Detect which cell encompasses the target text, then output its (x, y) center coordinate. 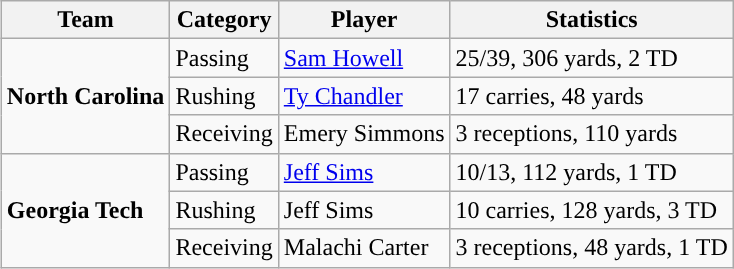
Category (224, 20)
Statistics (592, 20)
Team (86, 20)
Player (364, 20)
Emery Simmons (364, 134)
10 carries, 128 yards, 3 TD (592, 210)
Georgia Tech (86, 210)
3 receptions, 48 yards, 1 TD (592, 248)
North Carolina (86, 96)
Sam Howell (364, 58)
3 receptions, 110 yards (592, 134)
Ty Chandler (364, 96)
25/39, 306 yards, 2 TD (592, 58)
17 carries, 48 yards (592, 96)
10/13, 112 yards, 1 TD (592, 172)
Malachi Carter (364, 248)
